Output the (X, Y) coordinate of the center of the cell containing the given text.  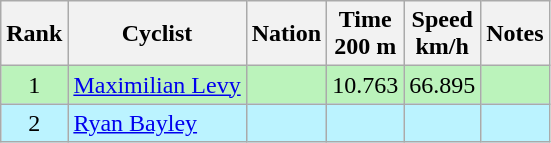
2 (34, 123)
Rank (34, 34)
1 (34, 85)
66.895 (442, 85)
Maximilian Levy (157, 85)
Ryan Bayley (157, 123)
Notes (515, 34)
Nation (286, 34)
Time200 m (366, 34)
Speedkm/h (442, 34)
10.763 (366, 85)
Cyclist (157, 34)
